Identify which cell holds the provided text, then report its [X, Y] central coordinate. 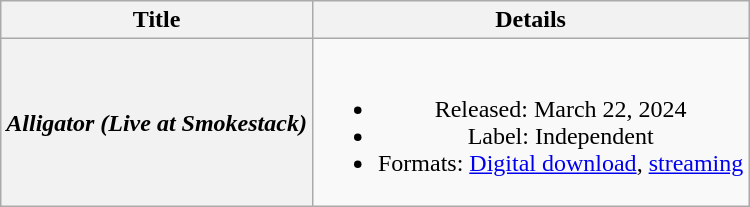
Title [157, 20]
Released: March 22, 2024Label: IndependentFormats: Digital download, streaming [530, 122]
Alligator (Live at Smokestack) [157, 122]
Details [530, 20]
